From the cell containing the given text, extract its center point as (x, y) coordinate. 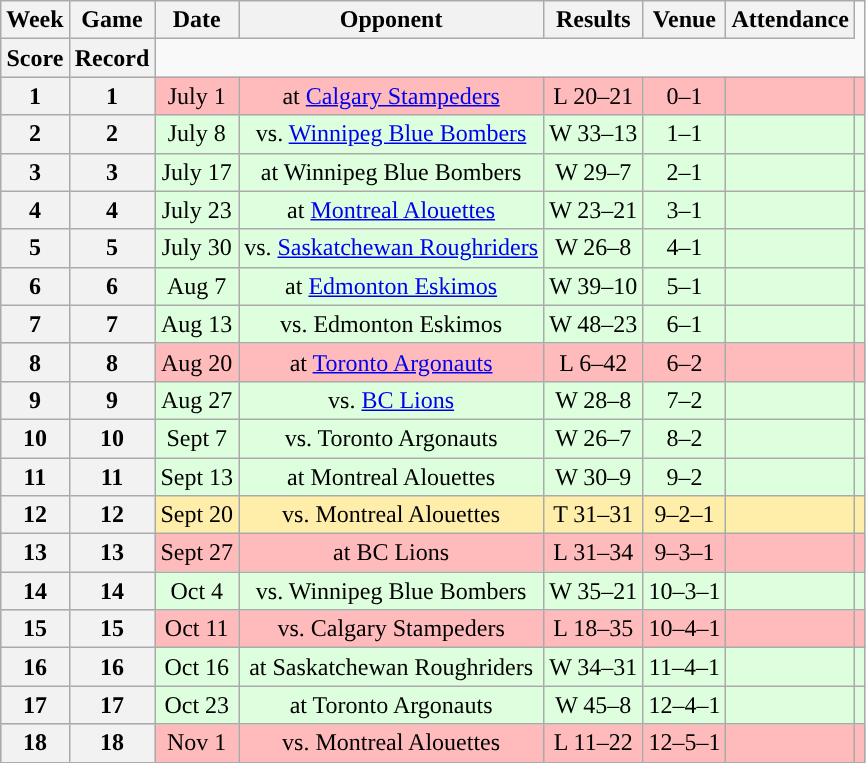
2–1 (684, 172)
Score (35, 58)
July 8 (197, 134)
at Saskatchewan Roughriders (392, 667)
July 17 (197, 172)
Aug 20 (197, 362)
11–4–1 (684, 667)
W 26–7 (594, 438)
Nov 1 (197, 743)
12–5–1 (684, 743)
Oct 16 (197, 667)
Opponent (392, 20)
Aug 27 (197, 400)
at BC Lions (392, 553)
at Calgary Stampeders (392, 96)
9–2 (684, 477)
W 28–8 (594, 400)
10–3–1 (684, 591)
1–1 (684, 134)
Aug 7 (197, 286)
Results (594, 20)
9–2–1 (684, 515)
Aug 13 (197, 324)
10–4–1 (684, 629)
9–3–1 (684, 553)
8–2 (684, 438)
Oct 23 (197, 705)
vs. BC Lions (392, 400)
T 31–31 (594, 515)
Game (112, 20)
L 11–22 (594, 743)
6–2 (684, 362)
vs. Saskatchewan Roughriders (392, 248)
Venue (684, 20)
L 20–21 (594, 96)
vs. Edmonton Eskimos (392, 324)
at Winnipeg Blue Bombers (392, 172)
W 39–10 (594, 286)
12–4–1 (684, 705)
Sept 7 (197, 438)
W 34–31 (594, 667)
Attendance (790, 20)
Sept 13 (197, 477)
W 29–7 (594, 172)
vs. Toronto Argonauts (392, 438)
4–1 (684, 248)
July 1 (197, 96)
Sept 20 (197, 515)
7–2 (684, 400)
6–1 (684, 324)
Record (112, 58)
0–1 (684, 96)
L 31–34 (594, 553)
W 26–8 (594, 248)
Sept 27 (197, 553)
Oct 4 (197, 591)
at Edmonton Eskimos (392, 286)
3–1 (684, 210)
W 45–8 (594, 705)
W 30–9 (594, 477)
vs. Calgary Stampeders (392, 629)
L 18–35 (594, 629)
Week (35, 20)
W 23–21 (594, 210)
L 6–42 (594, 362)
W 48–23 (594, 324)
Oct 11 (197, 629)
W 35–21 (594, 591)
W 33–13 (594, 134)
Date (197, 20)
5–1 (684, 286)
July 30 (197, 248)
July 23 (197, 210)
